Return the [x, y] coordinate for the center point of the cell that contains the specified text.  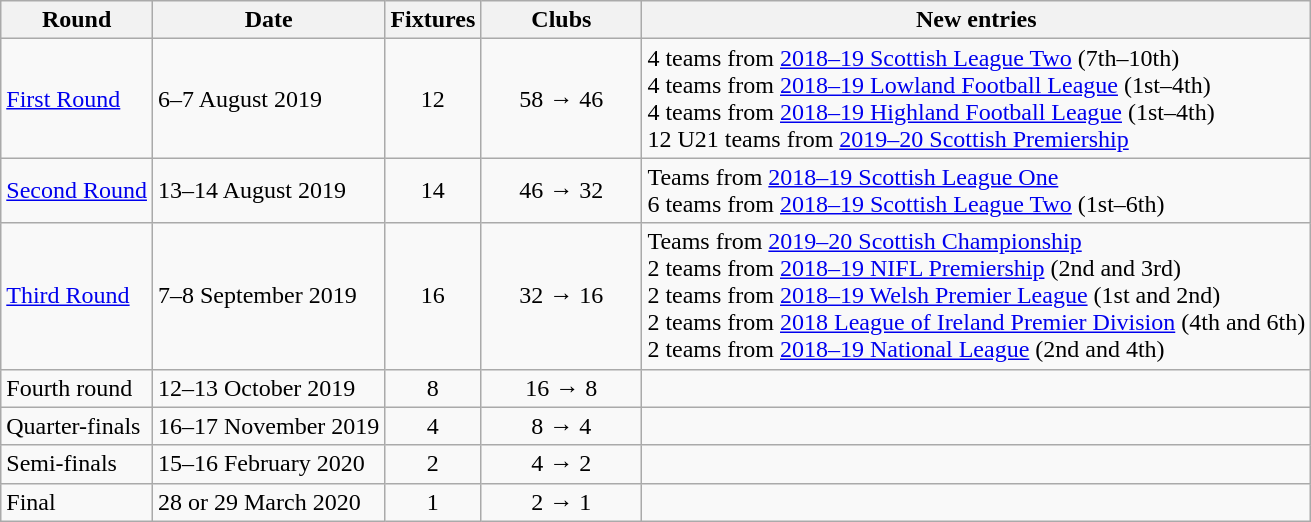
13–14 August 2019 [268, 190]
7–8 September 2019 [268, 296]
Fourth round [77, 388]
2 → 1 [562, 502]
New entries [976, 20]
46 → 32 [562, 190]
1 [433, 502]
4 → 2 [562, 464]
Clubs [562, 20]
15–16 February 2020 [268, 464]
58 → 46 [562, 98]
14 [433, 190]
Fixtures [433, 20]
16–17 November 2019 [268, 426]
Final [77, 502]
Quarter-finals [77, 426]
4 [433, 426]
6–7 August 2019 [268, 98]
12 [433, 98]
12–13 October 2019 [268, 388]
16 → 8 [562, 388]
28 or 29 March 2020 [268, 502]
Date [268, 20]
Semi-finals [77, 464]
16 [433, 296]
Round [77, 20]
First Round [77, 98]
Third Round [77, 296]
8 → 4 [562, 426]
8 [433, 388]
Teams from 2018–19 Scottish League One6 teams from 2018–19 Scottish League Two (1st–6th) [976, 190]
2 [433, 464]
Second Round [77, 190]
32 → 16 [562, 296]
